Search for the cell housing the specified text and yield its (X, Y) center coordinate. 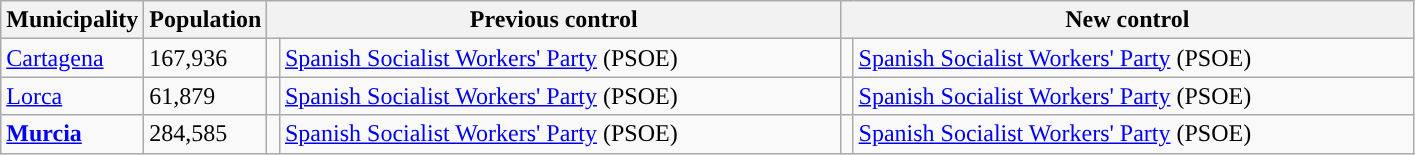
167,936 (206, 58)
Lorca (72, 96)
Municipality (72, 20)
Previous control (554, 20)
61,879 (206, 96)
Cartagena (72, 58)
New control (1127, 20)
Murcia (72, 134)
284,585 (206, 134)
Population (206, 20)
